Provide the (X, Y) coordinate of the cell's center where the given text is located.  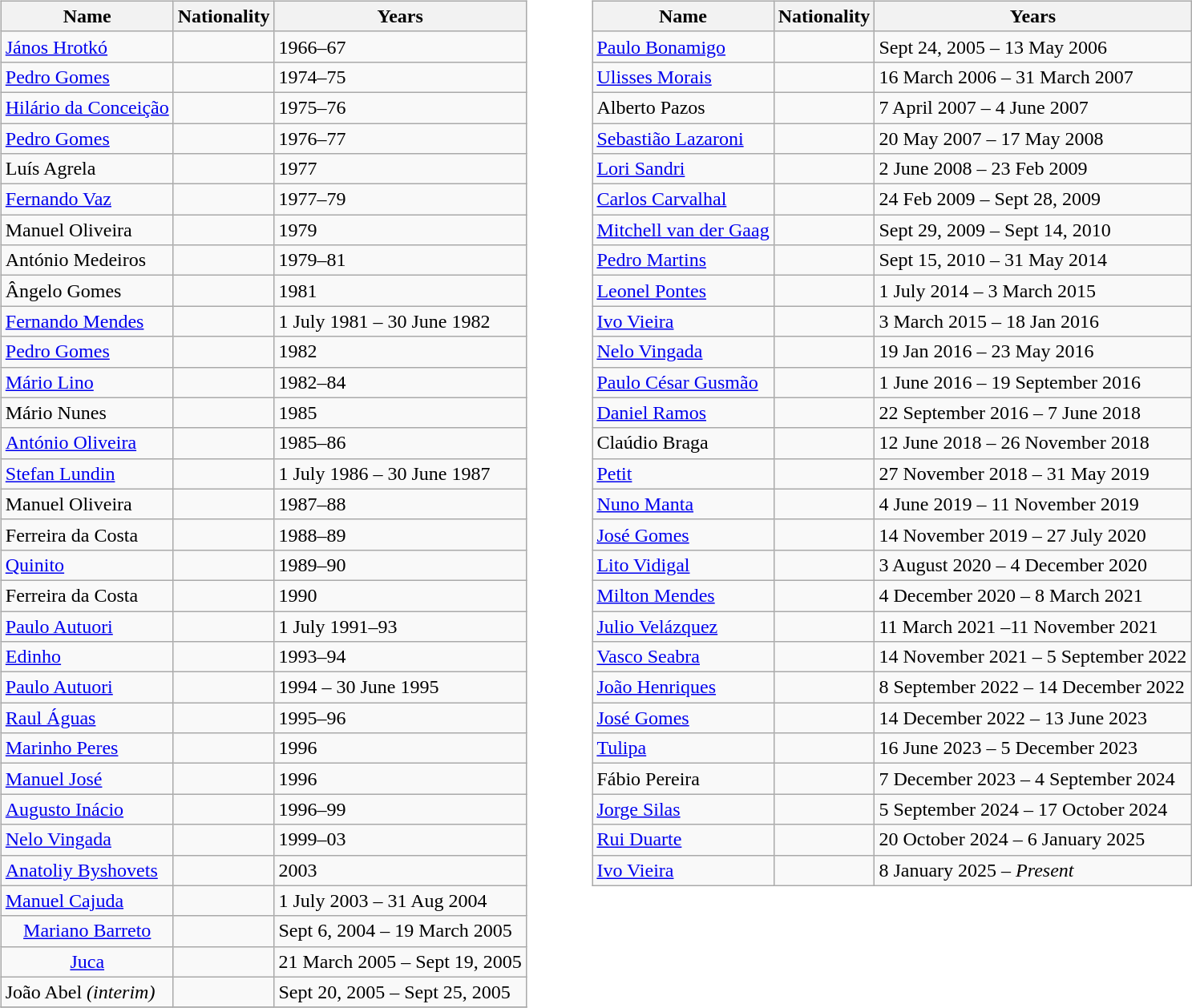
Ulisses Morais (683, 77)
4 December 2020 – 8 March 2021 (1032, 595)
1 July 1981 – 30 June 1982 (400, 321)
1982 (400, 352)
Manuel José (87, 779)
1979–81 (400, 260)
Carlos Carvalhal (683, 200)
12 June 2018 – 26 November 2018 (1032, 443)
Anatoliy Byshovets (87, 870)
Sept 15, 2010 – 31 May 2014 (1032, 260)
Vasco Seabra (683, 657)
1994 – 30 June 1995 (400, 687)
Augusto Inácio (87, 809)
Rui Duarte (683, 840)
Fernando Mendes (87, 321)
1985–86 (400, 443)
Sept 20, 2005 – Sept 25, 2005 (400, 992)
Marinho Peres (87, 748)
3 March 2015 – 18 Jan 2016 (1032, 321)
14 November 2021 – 5 September 2022 (1032, 657)
António Medeiros (87, 260)
2003 (400, 870)
1974–75 (400, 77)
8 January 2025 – Present (1032, 870)
João Abel (interim) (87, 992)
3 August 2020 – 4 December 2020 (1032, 565)
1988–89 (400, 534)
1995–96 (400, 718)
Claúdio Braga (683, 443)
7 December 2023 – 4 September 2024 (1032, 779)
Lori Sandri (683, 169)
Tulipa (683, 748)
Manuel Cajuda (87, 901)
27 November 2018 – 31 May 2019 (1032, 474)
1976–77 (400, 139)
20 October 2024 – 6 January 2025 (1032, 840)
14 November 2019 – 27 July 2020 (1032, 534)
16 March 2006 – 31 March 2007 (1032, 77)
1985 (400, 413)
1975–76 (400, 107)
5 September 2024 – 17 October 2024 (1032, 809)
Edinho (87, 657)
Nuno Manta (683, 504)
1979 (400, 230)
Mariano Barreto (87, 931)
Leonel Pontes (683, 291)
Pedro Martins (683, 260)
1993–94 (400, 657)
Daniel Ramos (683, 413)
1 July 2003 – 31 Aug 2004 (400, 901)
Raul Águas (87, 718)
1 July 2014 – 3 March 2015 (1032, 291)
2 June 2008 – 23 Feb 2009 (1032, 169)
Mitchell van der Gaag (683, 230)
22 September 2016 – 7 June 2018 (1032, 413)
1 June 2016 – 19 September 2016 (1032, 382)
Ângelo Gomes (87, 291)
24 Feb 2009 – Sept 28, 2009 (1032, 200)
1987–88 (400, 504)
Paulo Bonamigo (683, 46)
1977–79 (400, 200)
1990 (400, 595)
Julio Velázquez (683, 626)
Sept 24, 2005 – 13 May 2006 (1032, 46)
8 September 2022 – 14 December 2022 (1032, 687)
Paulo César Gusmão (683, 382)
1996–99 (400, 809)
Sept 6, 2004 – 19 March 2005 (400, 931)
Stefan Lundin (87, 474)
Lito Vidigal (683, 565)
21 March 2005 – Sept 19, 2005 (400, 962)
Sebastião Lazaroni (683, 139)
Alberto Pazos (683, 107)
Mário Lino (87, 382)
Petit (683, 474)
Luís Agrela (87, 169)
João Henriques (683, 687)
11 March 2021 –11 November 2021 (1032, 626)
Jorge Silas (683, 809)
19 Jan 2016 – 23 May 2016 (1032, 352)
Sept 29, 2009 – Sept 14, 2010 (1032, 230)
Hilário da Conceição (87, 107)
János Hrotkó (87, 46)
14 December 2022 – 13 June 2023 (1032, 718)
Mário Nunes (87, 413)
1989–90 (400, 565)
1 July 1991–93 (400, 626)
1999–03 (400, 840)
António Oliveira (87, 443)
1977 (400, 169)
16 June 2023 – 5 December 2023 (1032, 748)
Milton Mendes (683, 595)
1982–84 (400, 382)
Fábio Pereira (683, 779)
4 June 2019 – 11 November 2019 (1032, 504)
1 July 1986 – 30 June 1987 (400, 474)
1981 (400, 291)
20 May 2007 – 17 May 2008 (1032, 139)
Juca (87, 962)
7 April 2007 – 4 June 2007 (1032, 107)
1966–67 (400, 46)
Quinito (87, 565)
Fernando Vaz (87, 200)
